Provide the (x, y) coordinate of the cell's center where the given text is located.  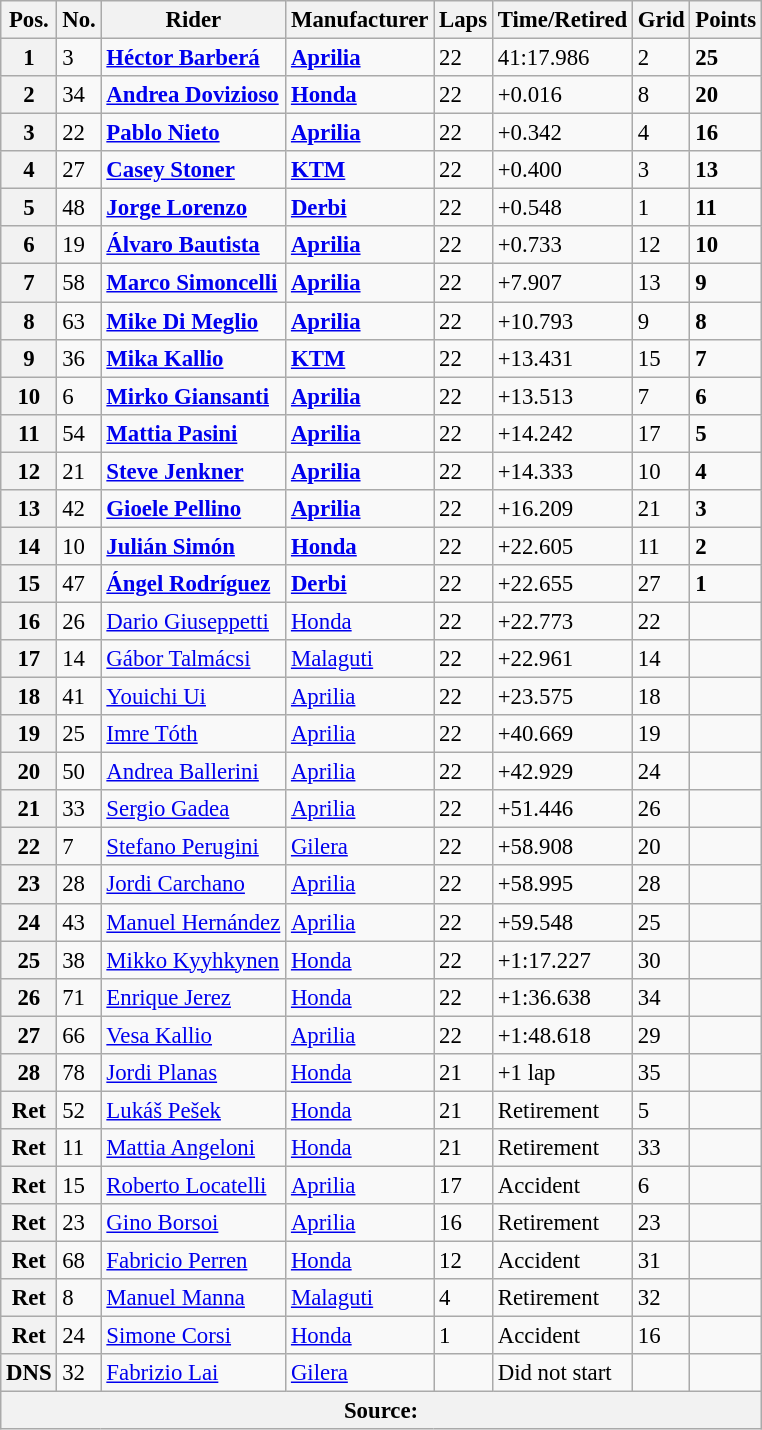
Manufacturer (360, 20)
Jordi Planas (194, 1073)
+58.908 (562, 847)
+0.016 (562, 95)
+22.773 (562, 621)
Julián Simón (194, 546)
Imre Tóth (194, 734)
Andrea Ballerini (194, 772)
38 (79, 960)
Héctor Barberá (194, 58)
+1:36.638 (562, 997)
Grid (662, 20)
Ángel Rodríguez (194, 584)
Points (726, 20)
Dario Giuseppetti (194, 621)
+14.333 (562, 471)
+1:17.227 (562, 960)
+59.548 (562, 922)
+13.431 (562, 358)
48 (79, 208)
No. (79, 20)
+22.655 (562, 584)
Vesa Kallio (194, 1035)
Fabrizio Lai (194, 1373)
+1:48.618 (562, 1035)
Roberto Locatelli (194, 1185)
Andrea Dovizioso (194, 95)
41 (79, 697)
78 (79, 1073)
58 (79, 283)
Gioele Pellino (194, 509)
+13.513 (562, 396)
47 (79, 584)
Did not start (562, 1373)
Jordi Carchano (194, 885)
Manuel Hernández (194, 922)
Mikko Kyyhkynen (194, 960)
Mika Kallio (194, 358)
Enrique Jerez (194, 997)
Manuel Manna (194, 1298)
+0.548 (562, 208)
Gábor Talmácsi (194, 659)
29 (662, 1035)
Time/Retired (562, 20)
+10.793 (562, 321)
50 (79, 772)
68 (79, 1261)
31 (662, 1261)
Fabricio Perren (194, 1261)
43 (79, 922)
+1 lap (562, 1073)
Casey Stoner (194, 170)
Laps (464, 20)
Pablo Nieto (194, 133)
30 (662, 960)
+0.342 (562, 133)
+22.605 (562, 546)
+58.995 (562, 885)
+16.209 (562, 509)
63 (79, 321)
Jorge Lorenzo (194, 208)
66 (79, 1035)
Simone Corsi (194, 1336)
Source: (382, 1411)
Youichi Ui (194, 697)
Álvaro Bautista (194, 245)
Gino Borsoi (194, 1223)
+42.929 (562, 772)
Mattia Pasini (194, 433)
54 (79, 433)
Marco Simoncelli (194, 283)
+51.446 (562, 809)
+7.907 (562, 283)
Mirko Giansanti (194, 396)
Stefano Perugini (194, 847)
+40.669 (562, 734)
+22.961 (562, 659)
DNS (29, 1373)
Pos. (29, 20)
71 (79, 997)
+14.242 (562, 433)
Sergio Gadea (194, 809)
Mattia Angeloni (194, 1148)
Lukáš Pešek (194, 1110)
42 (79, 509)
Steve Jenkner (194, 471)
+0.733 (562, 245)
41:17.986 (562, 58)
35 (662, 1073)
52 (79, 1110)
Rider (194, 20)
36 (79, 358)
Mike Di Meglio (194, 321)
+23.575 (562, 697)
+0.400 (562, 170)
